Pinpoint the cell where the given text exists, returning its [X, Y] midpoint coordinate. 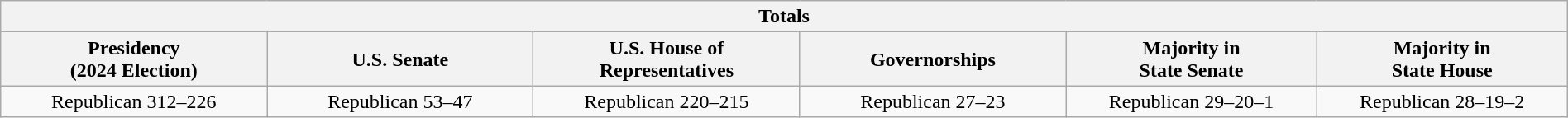
Majority inState House [1442, 59]
Majority inState Senate [1191, 59]
Republican 220–215 [667, 101]
Republican 28–19–2 [1442, 101]
U.S. Senate [400, 59]
Totals [784, 17]
Republican 27–23 [933, 101]
Republican 29–20–1 [1191, 101]
Republican 312–226 [134, 101]
U.S. House ofRepresentatives [667, 59]
Governorships [933, 59]
Republican 53–47 [400, 101]
Presidency(2024 Election) [134, 59]
